Return the [X, Y] coordinate for the center point of the cell that contains the specified text.  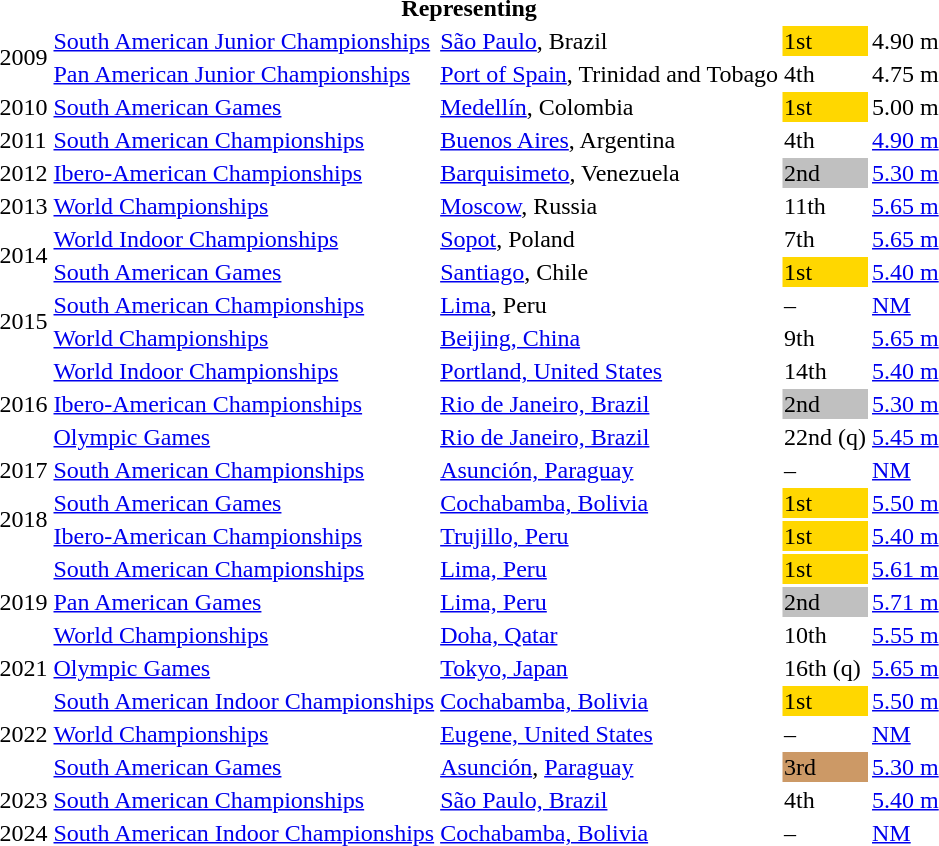
Barquisimeto, Venezuela [610, 173]
9th [826, 338]
Santiago, Chile [610, 272]
Tokyo, Japan [610, 668]
Beijing, China [610, 338]
Pan American Junior Championships [244, 74]
Moscow, Russia [610, 206]
South American Indoor Championships [244, 701]
Buenos Aires, Argentina [610, 140]
7th [826, 239]
Portland, United States [610, 371]
South American Junior Championships [244, 41]
3rd [826, 767]
16th (q) [826, 668]
Medellín, Colombia [610, 107]
Sopot, Poland [610, 239]
Port of Spain, Trinidad and Tobago [610, 74]
Eugene, United States [610, 734]
14th [826, 371]
10th [826, 635]
11th [826, 206]
Trujillo, Peru [610, 536]
Doha, Qatar [610, 635]
22nd (q) [826, 437]
Pan American Games [244, 602]
